Provide the [X, Y] coordinate of the cell's center where the given text is located.  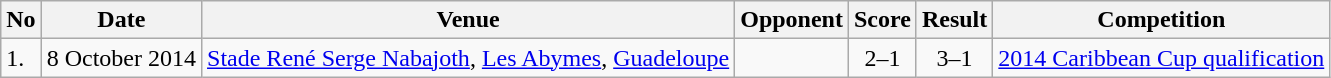
2–1 [882, 58]
1. [21, 58]
Score [882, 20]
2014 Caribbean Cup qualification [1162, 58]
8 October 2014 [121, 58]
Result [954, 20]
Opponent [792, 20]
3–1 [954, 58]
Competition [1162, 20]
Stade René Serge Nabajoth, Les Abymes, Guadeloupe [468, 58]
Venue [468, 20]
Date [121, 20]
No [21, 20]
